Capture the cell that displays the provided text and extract its [X, Y] central coordinate. 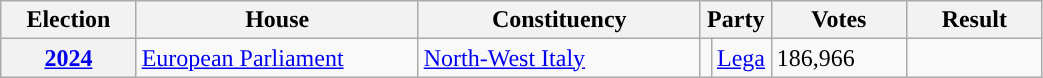
2024 [68, 58]
European Parliament [277, 58]
Election [68, 20]
186,966 [838, 58]
Votes [838, 20]
Result [974, 20]
Party [736, 20]
Constituency [559, 20]
Lega [741, 58]
House [277, 20]
North-West Italy [559, 58]
